Return the (X, Y) coordinate for the center point of the cell that contains the specified text.  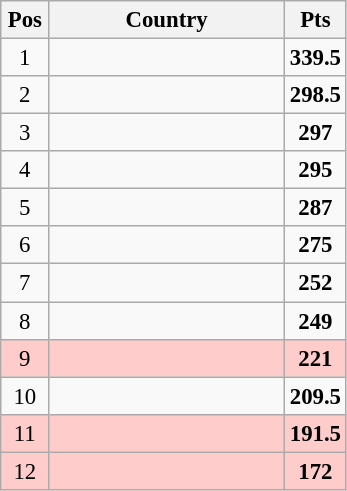
5 (25, 208)
297 (315, 133)
1 (25, 58)
221 (315, 358)
275 (315, 245)
3 (25, 133)
Country (167, 20)
12 (25, 471)
2 (25, 95)
172 (315, 471)
9 (25, 358)
339.5 (315, 58)
7 (25, 283)
11 (25, 433)
249 (315, 321)
191.5 (315, 433)
287 (315, 208)
298.5 (315, 95)
Pos (25, 20)
8 (25, 321)
Pts (315, 20)
6 (25, 245)
4 (25, 170)
209.5 (315, 396)
10 (25, 396)
252 (315, 283)
295 (315, 170)
